Detect which cell encompasses the target text, then output its (x, y) center coordinate. 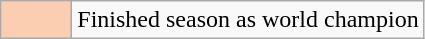
Finished season as world champion (248, 20)
